Return the (X, Y) coordinate for the center point of the cell that contains the specified text.  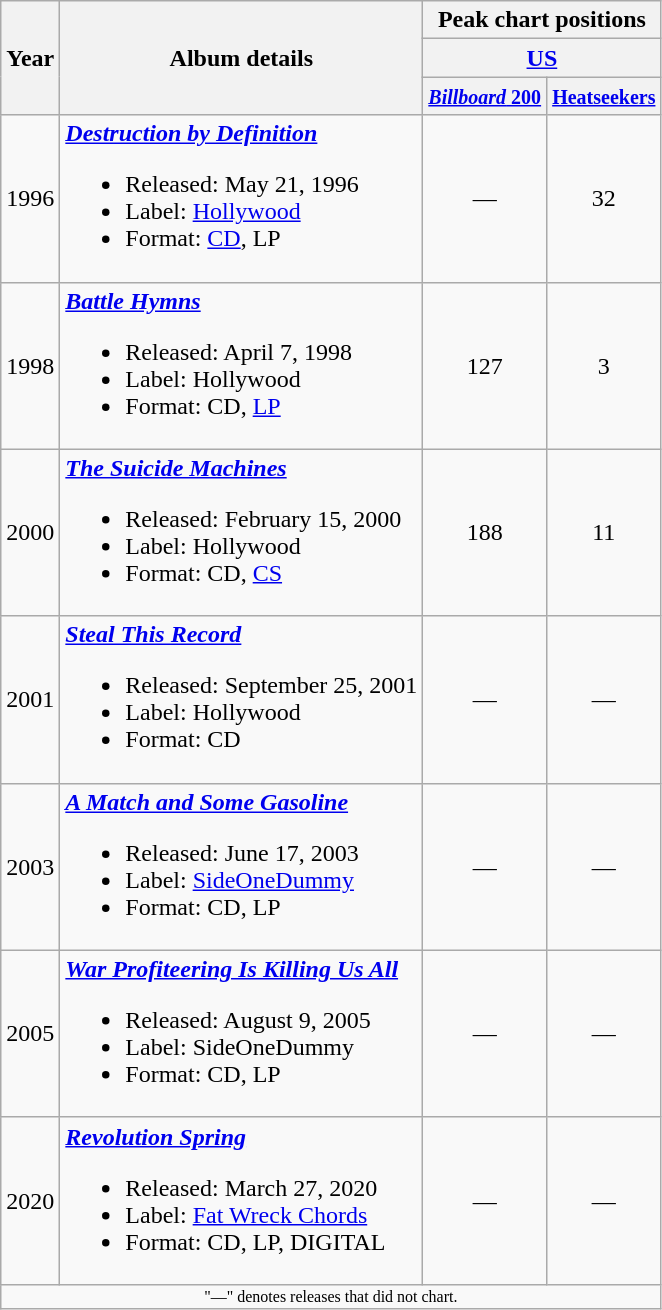
Year (30, 58)
2003 (30, 866)
2001 (30, 700)
"—" denotes releases that did not chart. (331, 1296)
2005 (30, 1034)
1998 (30, 366)
Heatseekers (604, 96)
Battle HymnsReleased: April 7, 1998Label: HollywoodFormat: CD, LP (242, 366)
Peak chart positions (542, 20)
2020 (30, 1200)
Billboard 200 (485, 96)
Album details (242, 58)
The Suicide MachinesReleased: February 15, 2000Label: HollywoodFormat: CD, CS (242, 532)
US (542, 58)
11 (604, 532)
32 (604, 198)
Destruction by DefinitionReleased: May 21, 1996Label: HollywoodFormat: CD, LP (242, 198)
War Profiteering Is Killing Us AllReleased: August 9, 2005Label: SideOneDummyFormat: CD, LP (242, 1034)
2000 (30, 532)
127 (485, 366)
A Match and Some GasolineReleased: June 17, 2003Label: SideOneDummyFormat: CD, LP (242, 866)
Revolution SpringReleased: March 27, 2020Label: Fat Wreck ChordsFormat: CD, LP, DIGITAL (242, 1200)
1996 (30, 198)
3 (604, 366)
Steal This RecordReleased: September 25, 2001Label: HollywoodFormat: CD (242, 700)
188 (485, 532)
